Return the (x, y) coordinate for the center point of the cell that contains the specified text.  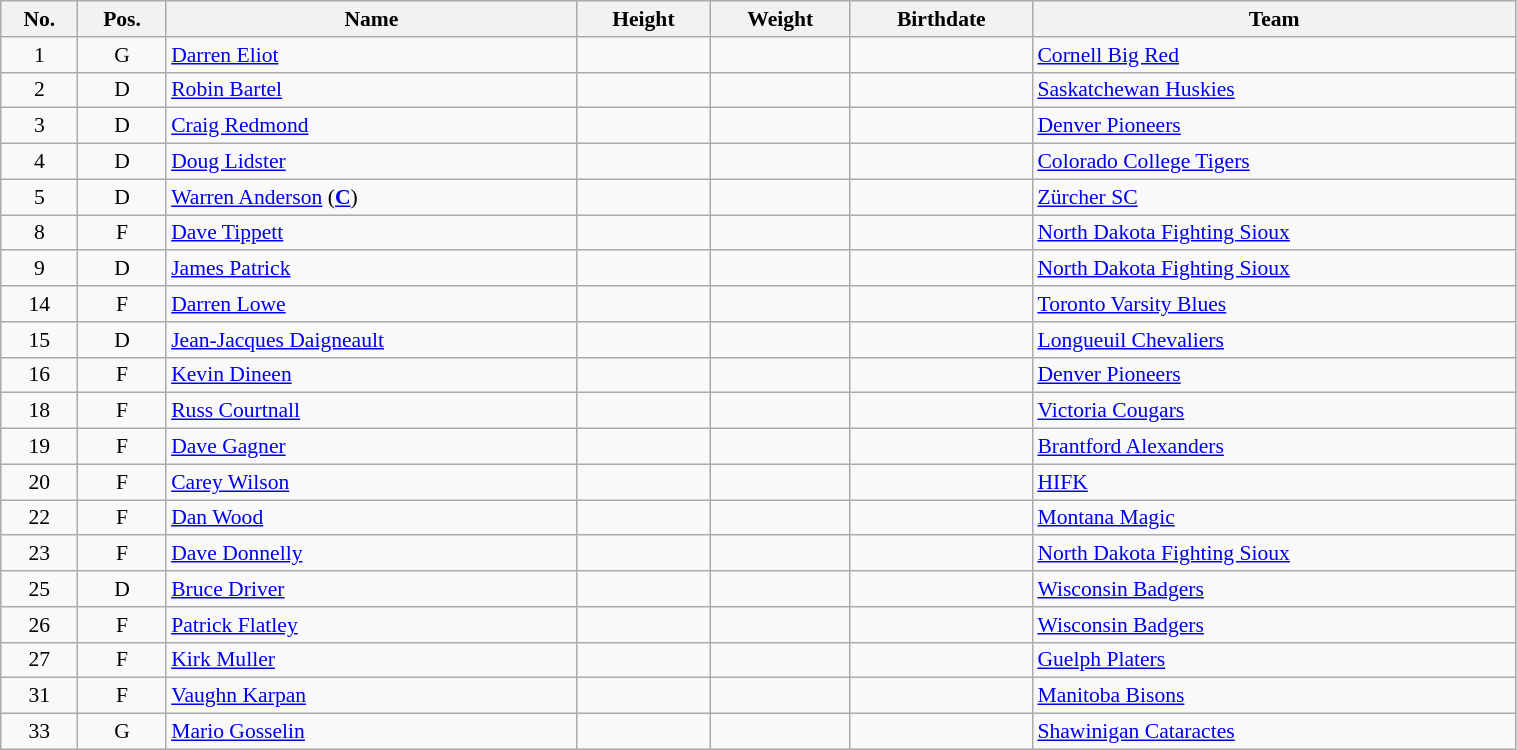
Darren Eliot (372, 55)
25 (40, 589)
Bruce Driver (372, 589)
14 (40, 304)
Doug Lidster (372, 162)
No. (40, 19)
Birthdate (941, 19)
Dan Wood (372, 518)
Manitoba Bisons (1274, 696)
Victoria Cougars (1274, 411)
Saskatchewan Huskies (1274, 90)
Name (372, 19)
Shawinigan Cataractes (1274, 732)
5 (40, 197)
2 (40, 90)
1 (40, 55)
Height (644, 19)
Cornell Big Red (1274, 55)
31 (40, 696)
Darren Lowe (372, 304)
HIFK (1274, 482)
33 (40, 732)
4 (40, 162)
Vaughn Karpan (372, 696)
Russ Courtnall (372, 411)
Longueuil Chevaliers (1274, 340)
James Patrick (372, 269)
Guelph Platers (1274, 660)
Pos. (122, 19)
Zürcher SC (1274, 197)
Robin Bartel (372, 90)
Craig Redmond (372, 126)
Carey Wilson (372, 482)
Montana Magic (1274, 518)
Jean-Jacques Daigneault (372, 340)
Team (1274, 19)
27 (40, 660)
Dave Tippett (372, 233)
Colorado College Tigers (1274, 162)
18 (40, 411)
Dave Donnelly (372, 554)
Weight (780, 19)
26 (40, 625)
Kevin Dineen (372, 375)
9 (40, 269)
16 (40, 375)
15 (40, 340)
Warren Anderson (C) (372, 197)
3 (40, 126)
Patrick Flatley (372, 625)
19 (40, 447)
Dave Gagner (372, 447)
Toronto Varsity Blues (1274, 304)
Mario Gosselin (372, 732)
20 (40, 482)
8 (40, 233)
23 (40, 554)
Kirk Muller (372, 660)
22 (40, 518)
Brantford Alexanders (1274, 447)
